Output the (x, y) coordinate of the center of the cell containing the given text.  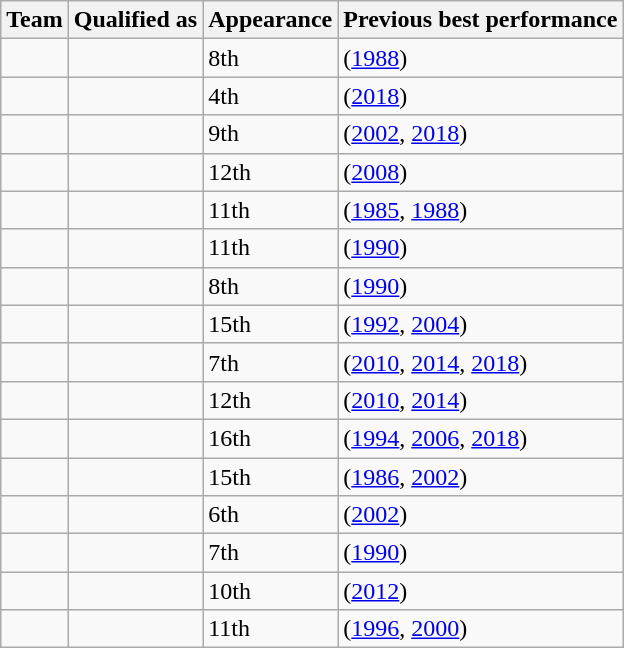
(1988) (480, 58)
10th (270, 591)
16th (270, 438)
(2018) (480, 96)
(1992, 2004) (480, 324)
(1986, 2002) (480, 477)
(1985, 1988) (480, 210)
(1994, 2006, 2018) (480, 438)
(2008) (480, 172)
4th (270, 96)
Previous best performance (480, 20)
(2010, 2014) (480, 400)
6th (270, 515)
Appearance (270, 20)
(1996, 2000) (480, 629)
Team (35, 20)
Qualified as (135, 20)
(2002, 2018) (480, 134)
9th (270, 134)
(2012) (480, 591)
(2010, 2014, 2018) (480, 362)
(2002) (480, 515)
